Scan for the cell matching the given text and deliver its [x, y] coordinate at center. 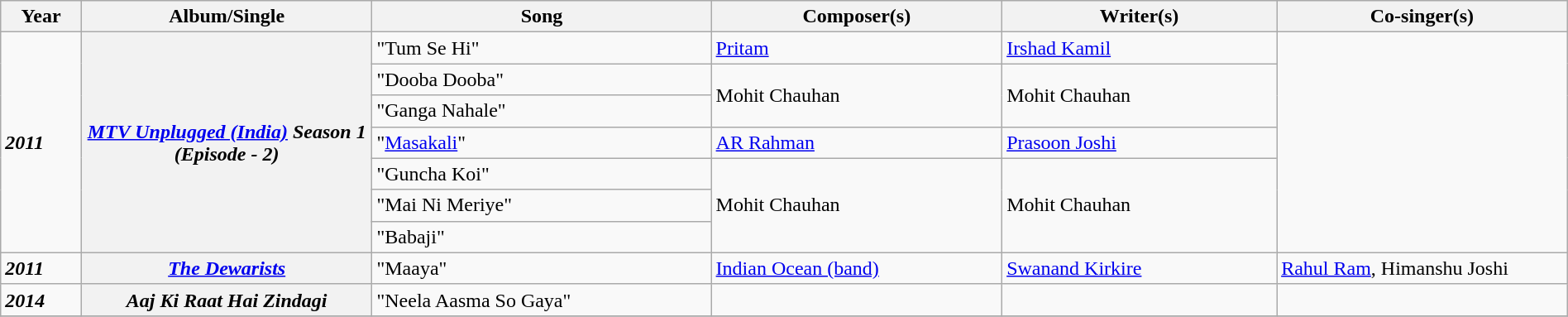
"Babaji" [542, 237]
"Mai Ni Meriye" [542, 205]
Swanand Kirkire [1140, 268]
Indian Ocean (band) [857, 268]
Aaj Ki Raat Hai Zindagi [227, 300]
MTV Unplugged (India) Season 1 (Episode - 2) [227, 142]
Year [41, 17]
"Neela Aasma So Gaya" [542, 300]
"Ganga Nahale" [542, 111]
Song [542, 17]
"Maaya" [542, 268]
2014 [41, 300]
AR Rahman [857, 142]
Co-singer(s) [1422, 17]
"Guncha Koi" [542, 174]
Irshad Kamil [1140, 48]
Writer(s) [1140, 17]
Prasoon Joshi [1140, 142]
Pritam [857, 48]
"Masakali" [542, 142]
Rahul Ram, Himanshu Joshi [1422, 268]
"Tum Se Hi" [542, 48]
Album/Single [227, 17]
The Dewarists [227, 268]
"Dooba Dooba" [542, 79]
Composer(s) [857, 17]
